Output the (x, y) coordinate of the center of the cell containing the given text.  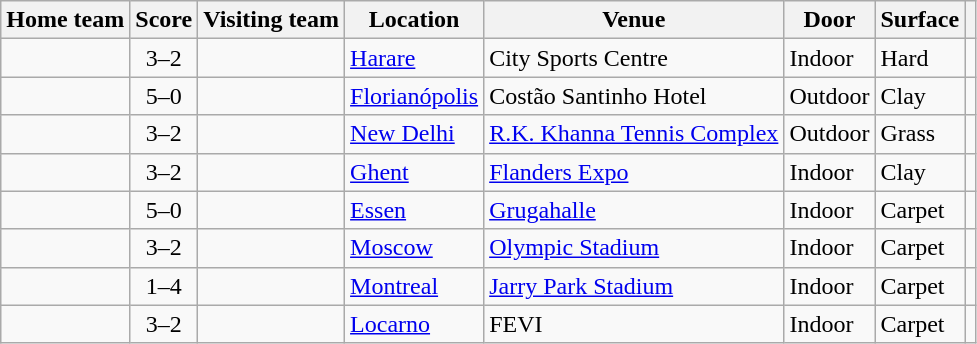
Visiting team (272, 20)
Olympic Stadium (634, 248)
Surface (920, 20)
1–4 (164, 286)
FEVI (634, 324)
Florianópolis (414, 96)
Essen (414, 210)
Home team (66, 20)
Grass (920, 134)
Door (830, 20)
Ghent (414, 172)
Grugahalle (634, 210)
R.K. Khanna Tennis Complex (634, 134)
Venue (634, 20)
Harare (414, 58)
Moscow (414, 248)
Jarry Park Stadium (634, 286)
Montreal (414, 286)
Costão Santinho Hotel (634, 96)
New Delhi (414, 134)
Locarno (414, 324)
Location (414, 20)
Score (164, 20)
Hard (920, 58)
Flanders Expo (634, 172)
City Sports Centre (634, 58)
